Scan for the cell matching the given text and deliver its [x, y] coordinate at center. 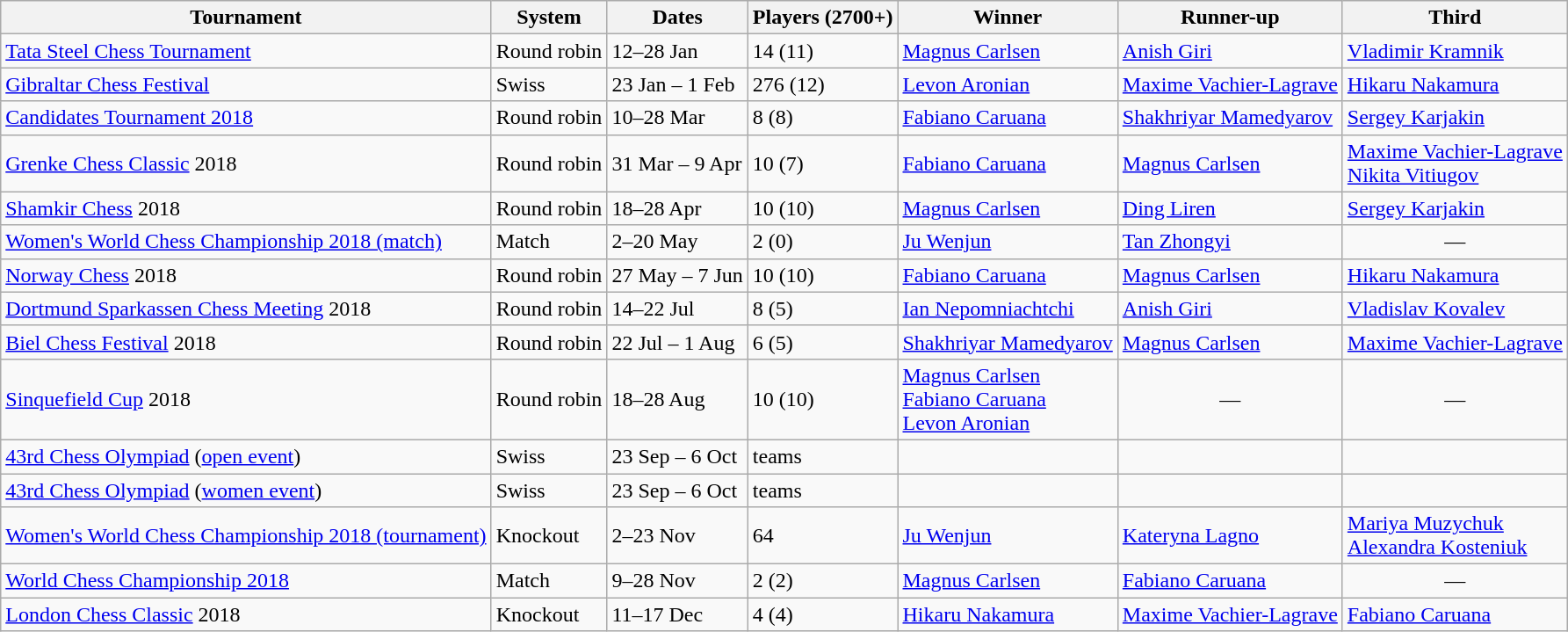
Dates [677, 18]
22 Jul – 1 Aug [677, 342]
18–28 Aug [677, 399]
14–22 Jul [677, 309]
11–17 Dec [677, 614]
23 Jan – 1 Feb [677, 84]
Shamkir Chess 2018 [246, 208]
Grenke Chess Classic 2018 [246, 163]
Candidates Tournament 2018 [246, 118]
Magnus Carlsen Fabiano Caruana Levon Aronian [1008, 399]
10–28 Mar [677, 118]
18–28 Apr [677, 208]
Maxime Vachier-Lagrave Nikita Vitiugov [1455, 163]
27 May – 7 Jun [677, 275]
Women's World Chess Championship 2018 (tournament) [246, 536]
Kateryna Lagno [1230, 536]
43rd Chess Olympiad (women event) [246, 490]
Runner-up [1230, 18]
2 (2) [822, 581]
14 (11) [822, 51]
2 (0) [822, 242]
64 [822, 536]
8 (8) [822, 118]
Tournament [246, 18]
4 (4) [822, 614]
9–28 Nov [677, 581]
Ding Liren [1230, 208]
Mariya Muzychuk Alexandra Kosteniuk [1455, 536]
System [549, 18]
Third [1455, 18]
Tata Steel Chess Tournament [246, 51]
Ian Nepomniachtchi [1008, 309]
12–28 Jan [677, 51]
Tan Zhongyi [1230, 242]
10 (7) [822, 163]
Winner [1008, 18]
Dortmund Sparkassen Chess Meeting 2018 [246, 309]
276 (12) [822, 84]
Biel Chess Festival 2018 [246, 342]
Vladimir Kramnik [1455, 51]
8 (5) [822, 309]
Levon Aronian [1008, 84]
43rd Chess Olympiad (open event) [246, 456]
2–20 May [677, 242]
London Chess Classic 2018 [246, 614]
2–23 Nov [677, 536]
World Chess Championship 2018 [246, 581]
Women's World Chess Championship 2018 (match) [246, 242]
Norway Chess 2018 [246, 275]
Sinquefield Cup 2018 [246, 399]
31 Mar – 9 Apr [677, 163]
Players (2700+) [822, 18]
6 (5) [822, 342]
Vladislav Kovalev [1455, 309]
Gibraltar Chess Festival [246, 84]
